Find where the given text appears and provide that cell's center as (X, Y) coordinate. 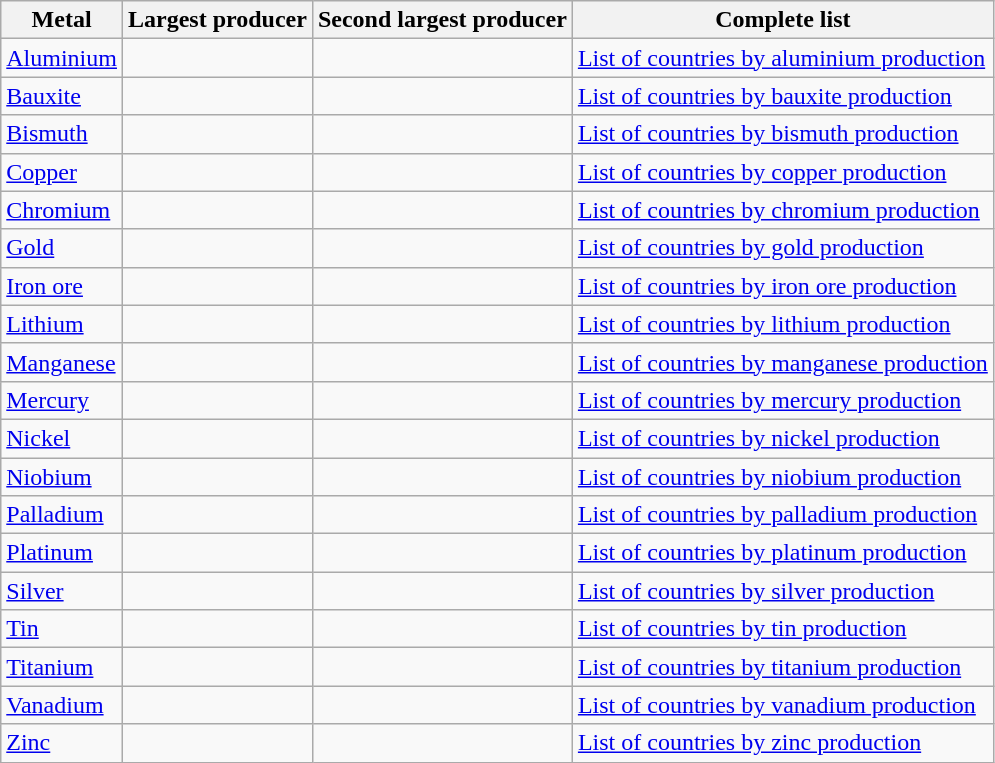
List of countries by gold production (782, 248)
List of countries by zinc production (782, 743)
List of countries by silver production (782, 591)
Iron ore (62, 286)
List of countries by lithium production (782, 324)
Gold (62, 248)
List of countries by vanadium production (782, 705)
List of countries by bauxite production (782, 96)
Metal (62, 20)
List of countries by bismuth production (782, 134)
Vanadium (62, 705)
Second largest producer (442, 20)
Zinc (62, 743)
Aluminium (62, 58)
Nickel (62, 438)
Largest producer (217, 20)
Mercury (62, 400)
Copper (62, 172)
Niobium (62, 477)
List of countries by palladium production (782, 515)
List of countries by platinum production (782, 553)
List of countries by iron ore production (782, 286)
List of countries by copper production (782, 172)
Chromium (62, 210)
Bismuth (62, 134)
List of countries by nickel production (782, 438)
Bauxite (62, 96)
List of countries by manganese production (782, 362)
Palladium (62, 515)
Complete list (782, 20)
Tin (62, 629)
List of countries by chromium production (782, 210)
List of countries by mercury production (782, 400)
Silver (62, 591)
Lithium (62, 324)
List of countries by niobium production (782, 477)
Platinum (62, 553)
List of countries by tin production (782, 629)
List of countries by aluminium production (782, 58)
List of countries by titanium production (782, 667)
Manganese (62, 362)
Titanium (62, 667)
